Locate the cell with the specified text and output its (X, Y) center coordinate. 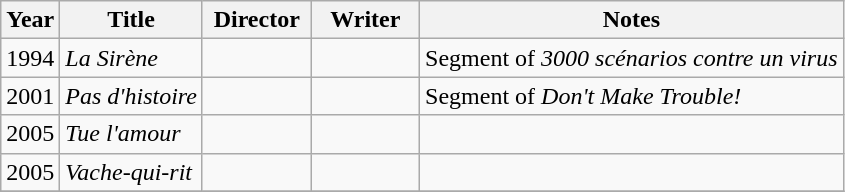
Segment of Don't Make Trouble! (632, 96)
Year (30, 20)
Pas d'histoire (132, 96)
2001 (30, 96)
Title (132, 20)
1994 (30, 58)
Tue l'amour (132, 134)
Writer (366, 20)
Director (256, 20)
Segment of 3000 scénarios contre un virus (632, 58)
Notes (632, 20)
La Sirène (132, 58)
Vache-qui-rit (132, 172)
